Output the (x, y) coordinate of the center of the cell containing the given text.  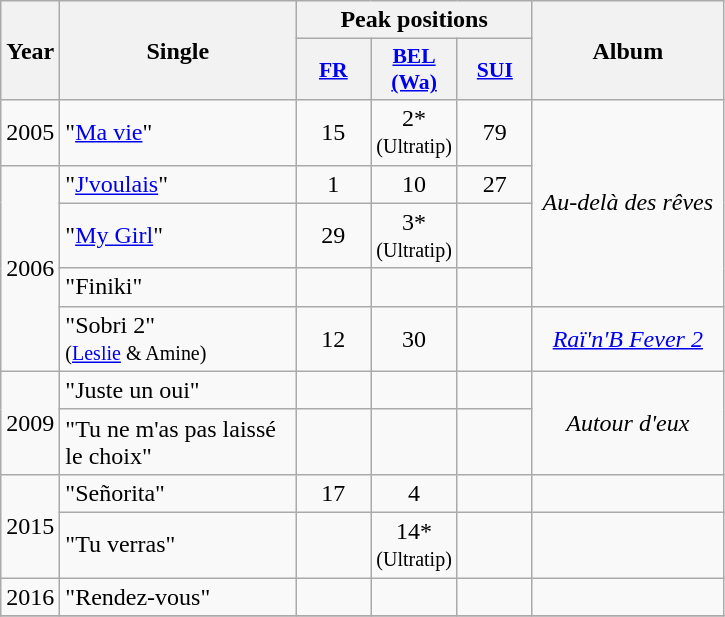
27 (494, 184)
SUI (494, 70)
4 (414, 493)
Au-delà des rêves (628, 203)
"Rendez-vous" (178, 597)
"Ma vie" (178, 132)
17 (334, 493)
"Señorita" (178, 493)
Raï'n'B Fever 2 (628, 338)
2015 (30, 526)
10 (414, 184)
FR (334, 70)
29 (334, 236)
"My Girl" (178, 236)
Peak positions (414, 20)
79 (494, 132)
"Tu ne m'as pas laissé le choix" (178, 442)
3*(Ultratip) (414, 236)
14*(Ultratip) (414, 544)
Year (30, 50)
1 (334, 184)
BEL (Wa) (414, 70)
30 (414, 338)
2*(Ultratip) (414, 132)
15 (334, 132)
2006 (30, 268)
2016 (30, 597)
"Tu verras" (178, 544)
Autour d'eux (628, 422)
"Juste un oui" (178, 390)
Album (628, 50)
12 (334, 338)
2005 (30, 132)
"J'voulais" (178, 184)
"Sobri 2" (Leslie & Amine) (178, 338)
"Finiki" (178, 287)
Single (178, 50)
2009 (30, 422)
